Search for the cell housing the specified text and yield its (x, y) center coordinate. 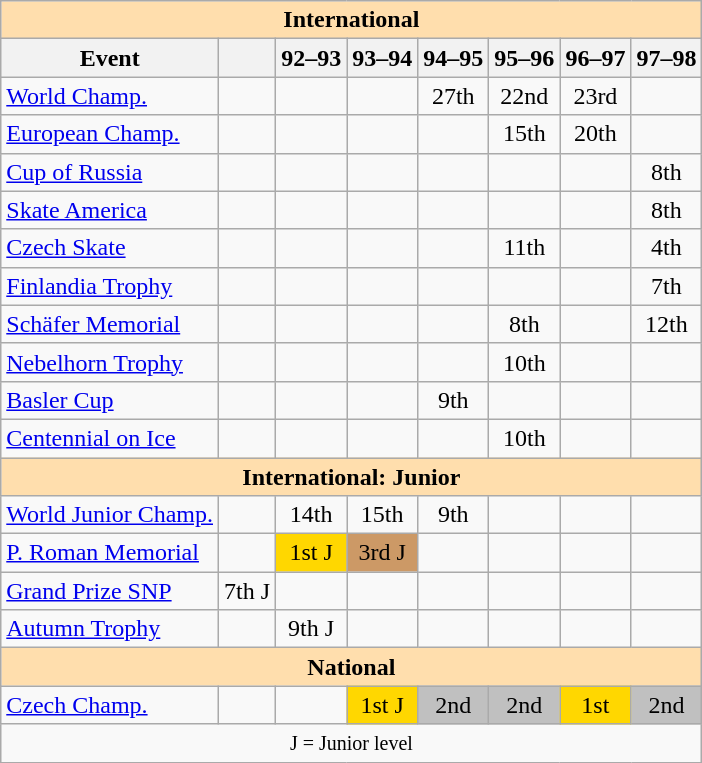
P. Roman Memorial (110, 553)
Event (110, 58)
97–98 (666, 58)
7th (666, 286)
Finlandia Trophy (110, 286)
Autumn Trophy (110, 629)
9th J (312, 629)
27th (454, 96)
Centennial on Ice (110, 438)
Basler Cup (110, 400)
European Champ. (110, 134)
12th (666, 324)
World Champ. (110, 96)
International (352, 20)
14th (312, 515)
Grand Prize SNP (110, 591)
4th (666, 248)
22nd (524, 96)
11th (524, 248)
Czech Champ. (110, 705)
7th J (248, 591)
94–95 (454, 58)
20th (596, 134)
World Junior Champ. (110, 515)
3rd J (382, 553)
95–96 (524, 58)
J = Junior level (352, 743)
1st (596, 705)
International: Junior (352, 477)
Skate America (110, 210)
23rd (596, 96)
National (352, 667)
Czech Skate (110, 248)
96–97 (596, 58)
Nebelhorn Trophy (110, 362)
Schäfer Memorial (110, 324)
92–93 (312, 58)
93–94 (382, 58)
Cup of Russia (110, 172)
